Capture the cell that displays the provided text and extract its [X, Y] central coordinate. 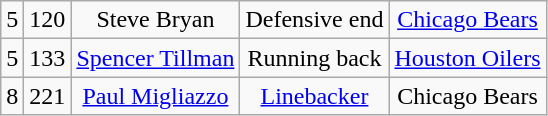
Running back [314, 58]
Linebacker [314, 96]
8 [12, 96]
Spencer Tillman [156, 58]
221 [48, 96]
Paul Migliazzo [156, 96]
Steve Bryan [156, 20]
120 [48, 20]
133 [48, 58]
Houston Oilers [468, 58]
Defensive end [314, 20]
